Locate the cell with the specified text and output its [x, y] center coordinate. 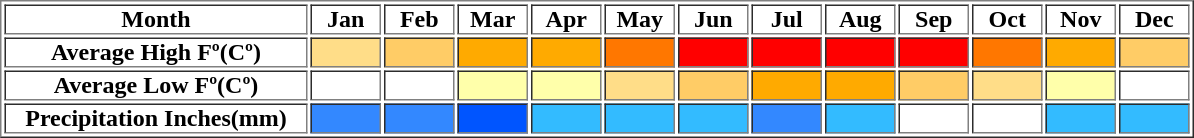
Aug [860, 19]
Precipitation Inches(mm) [156, 119]
Average Low Fº(Cº) [156, 85]
Jun [713, 19]
Month [156, 19]
May [639, 19]
Mar [493, 19]
Oct [1007, 19]
Apr [566, 19]
Sep [933, 19]
Nov [1081, 19]
Average High Fº(Cº) [156, 53]
Dec [1154, 19]
Feb [419, 19]
Jul [787, 19]
Jan [345, 19]
